Return the [X, Y] coordinate for the center point of the cell that contains the specified text.  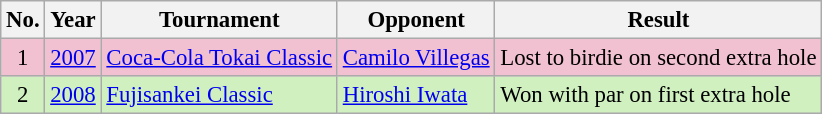
2008 [73, 95]
Opponent [416, 20]
Camilo Villegas [416, 58]
2 [23, 95]
Result [658, 20]
Won with par on first extra hole [658, 95]
Year [73, 20]
Tournament [219, 20]
Coca-Cola Tokai Classic [219, 58]
2007 [73, 58]
Fujisankei Classic [219, 95]
Hiroshi Iwata [416, 95]
1 [23, 58]
Lost to birdie on second extra hole [658, 58]
No. [23, 20]
